Identify which cell holds the provided text, then report its (X, Y) central coordinate. 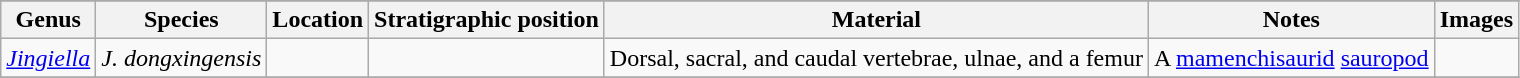
J. dongxingensis (182, 58)
Location (318, 20)
Stratigraphic position (487, 20)
Genus (48, 20)
Notes (1291, 20)
Material (876, 20)
Dorsal, sacral, and caudal vertebrae, ulnae, and a femur (876, 58)
Species (182, 20)
A mamenchisaurid sauropod (1291, 58)
Images (1476, 20)
Jingiella (48, 58)
